Identify which cell holds the provided text, then report its [X, Y] central coordinate. 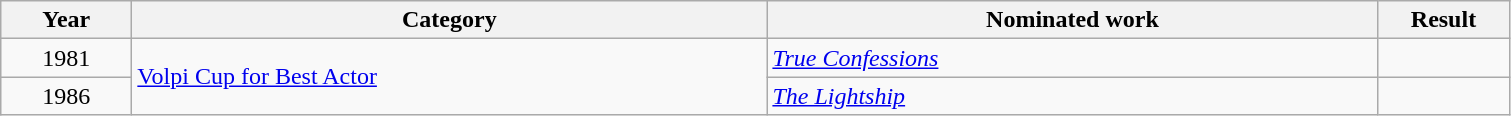
Volpi Cup for Best Actor [450, 77]
Category [450, 20]
Year [66, 20]
1986 [66, 96]
Nominated work [1072, 20]
The Lightship [1072, 96]
1981 [66, 58]
Result [1444, 20]
True Confessions [1072, 58]
